Provide the (x, y) coordinate of the cell's center where the given text is located.  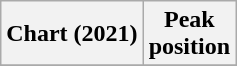
Peakposition (189, 34)
Chart (2021) (72, 34)
